Find where the given text appears and provide that cell's center as [x, y] coordinate. 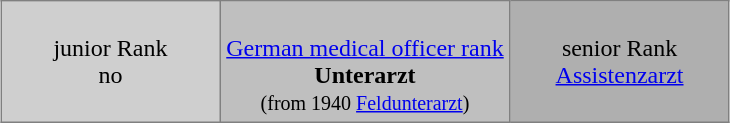
junior Rankno [110, 62]
German medical officer rankUnterarzt(from 1940 Feldunterarzt) [366, 62]
senior RankAssistenzarzt [619, 62]
